Capture the cell that displays the provided text and extract its [X, Y] central coordinate. 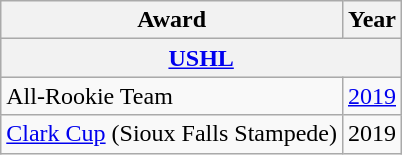
All-Rookie Team [172, 96]
Year [372, 20]
USHL [202, 58]
Award [172, 20]
Clark Cup (Sioux Falls Stampede) [172, 134]
